Scan for the cell matching the given text and deliver its [X, Y] coordinate at center. 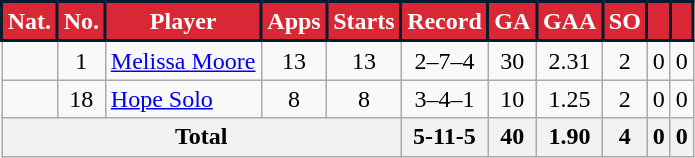
2.31 [570, 60]
5-11-5 [444, 137]
GAA [570, 22]
Player [183, 22]
30 [512, 60]
1.90 [570, 137]
10 [512, 99]
No. [81, 22]
Apps [294, 22]
4 [626, 137]
Melissa Moore [183, 60]
Nat. [30, 22]
18 [81, 99]
2–7–4 [444, 60]
SO [626, 22]
Record [444, 22]
GA [512, 22]
40 [512, 137]
Hope Solo [183, 99]
Total [202, 137]
3–4–1 [444, 99]
1 [81, 60]
Starts [364, 22]
1.25 [570, 99]
